Capture the cell that displays the provided text and extract its (x, y) central coordinate. 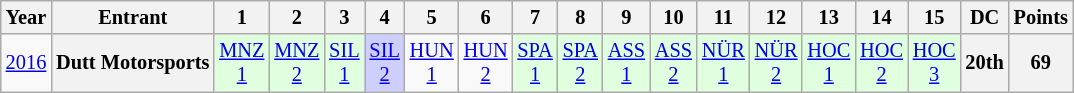
SIL1 (344, 63)
14 (882, 17)
12 (776, 17)
DC (985, 17)
NÜR1 (724, 63)
NÜR2 (776, 63)
SIL2 (385, 63)
SPA2 (580, 63)
2 (296, 17)
HOC2 (882, 63)
9 (626, 17)
MNZ1 (242, 63)
13 (828, 17)
Entrant (132, 17)
69 (1041, 63)
HOC1 (828, 63)
4 (385, 17)
Points (1041, 17)
8 (580, 17)
HUN1 (432, 63)
20th (985, 63)
2016 (26, 63)
11 (724, 17)
1 (242, 17)
MNZ2 (296, 63)
3 (344, 17)
Year (26, 17)
ASS1 (626, 63)
HUN2 (486, 63)
10 (674, 17)
6 (486, 17)
Dutt Motorsports (132, 63)
ASS2 (674, 63)
15 (934, 17)
7 (534, 17)
HOC3 (934, 63)
SPA1 (534, 63)
5 (432, 17)
